Locate the cell with the specified text and output its (x, y) center coordinate. 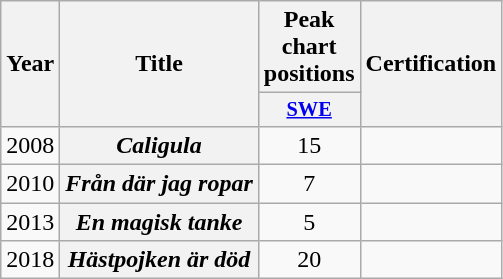
15 (309, 145)
7 (309, 184)
Title (159, 64)
En magisk tanke (159, 222)
Year (30, 64)
2010 (30, 184)
Certification (431, 64)
Hästpojken är död (159, 260)
2013 (30, 222)
Peak chart positions (309, 47)
20 (309, 260)
Caligula (159, 145)
5 (309, 222)
Från där jag ropar (159, 184)
2008 (30, 145)
SWE (309, 110)
2018 (30, 260)
